Output the [X, Y] coordinate of the center of the cell containing the given text.  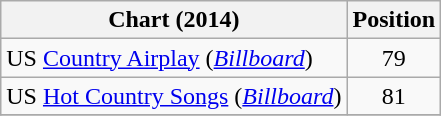
US Hot Country Songs (Billboard) [174, 96]
Position [394, 20]
79 [394, 58]
US Country Airplay (Billboard) [174, 58]
81 [394, 96]
Chart (2014) [174, 20]
